Pinpoint the cell where the given text exists, returning its (X, Y) midpoint coordinate. 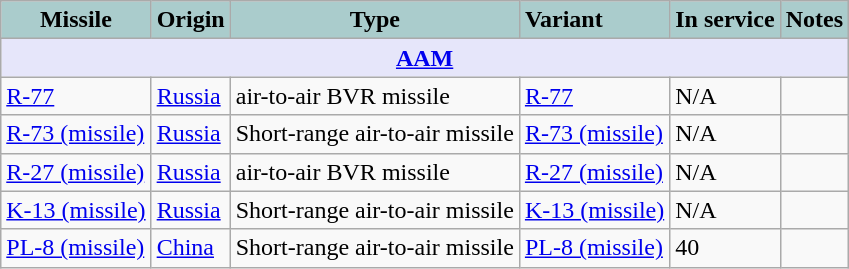
Type (374, 20)
AAM (425, 58)
China (190, 248)
Origin (190, 20)
Notes (814, 20)
Variant (594, 20)
Missile (76, 20)
In service (725, 20)
40 (725, 248)
